Detect which cell encompasses the target text, then output its [X, Y] center coordinate. 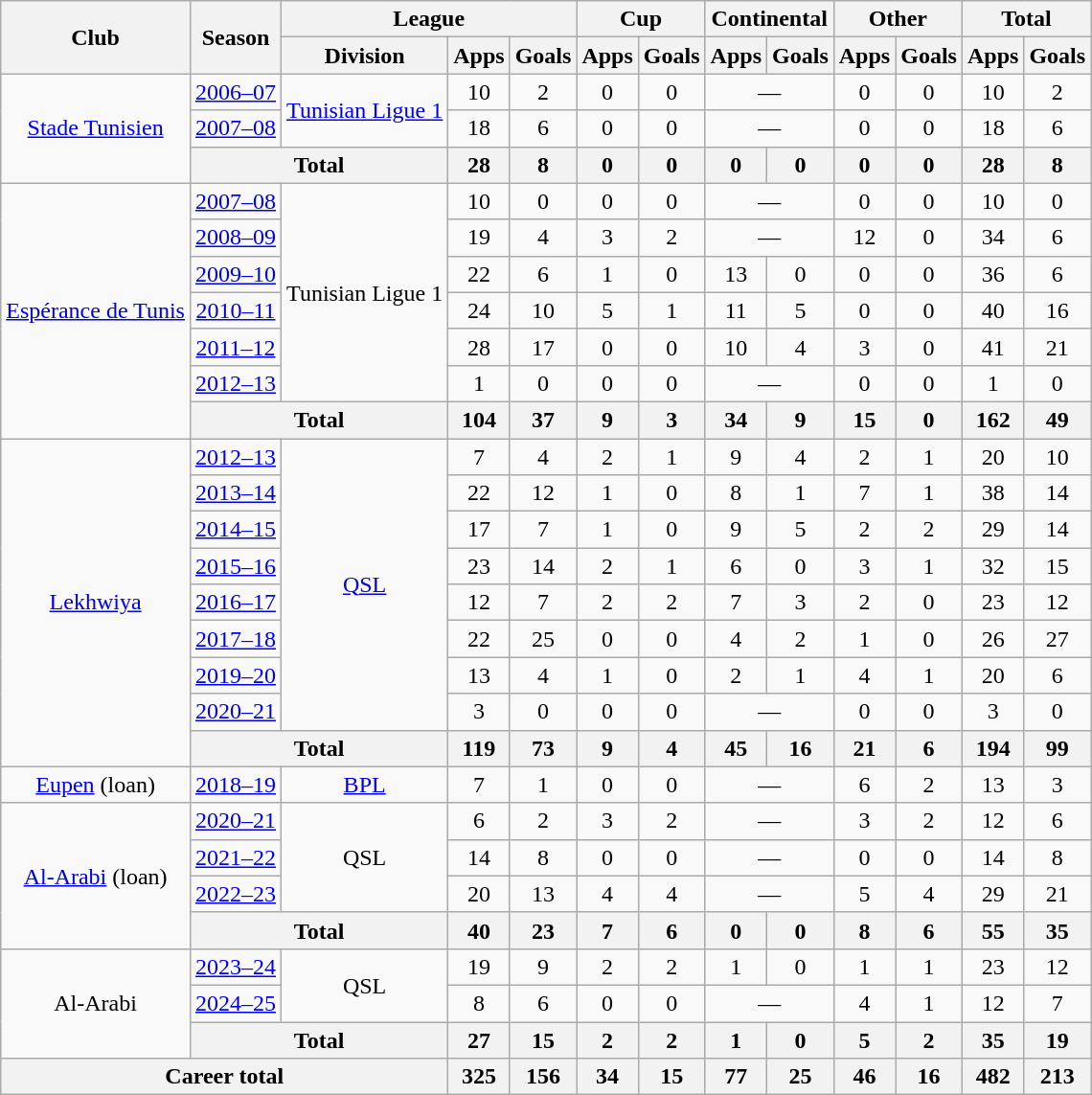
League [429, 19]
BPL [365, 785]
Cup [641, 19]
Al-Arabi (loan) [96, 876]
213 [1058, 1077]
26 [992, 639]
2015–16 [236, 566]
24 [479, 310]
Season [236, 37]
2010–11 [236, 310]
Al-Arabi [96, 1003]
2009–10 [236, 274]
77 [736, 1077]
Lekhwiya [96, 604]
Career total [224, 1077]
194 [992, 748]
45 [736, 748]
Eupen (loan) [96, 785]
2011–12 [236, 347]
Continental [769, 19]
Club [96, 37]
482 [992, 1077]
Espérance de Tunis [96, 310]
37 [543, 420]
41 [992, 347]
2022–23 [236, 894]
2013–14 [236, 493]
73 [543, 748]
32 [992, 566]
2017–18 [236, 639]
55 [992, 930]
36 [992, 274]
119 [479, 748]
Division [365, 56]
2018–19 [236, 785]
11 [736, 310]
2008–09 [236, 238]
2016–17 [236, 603]
104 [479, 420]
2014–15 [236, 530]
2006–07 [236, 92]
Stade Tunisien [96, 128]
38 [992, 493]
325 [479, 1077]
2023–24 [236, 967]
162 [992, 420]
2021–22 [236, 857]
99 [1058, 748]
156 [543, 1077]
2019–20 [236, 675]
49 [1058, 420]
Other [898, 19]
46 [864, 1077]
2024–25 [236, 1003]
